Provide the (x, y) coordinate of the cell's center where the given text is located.  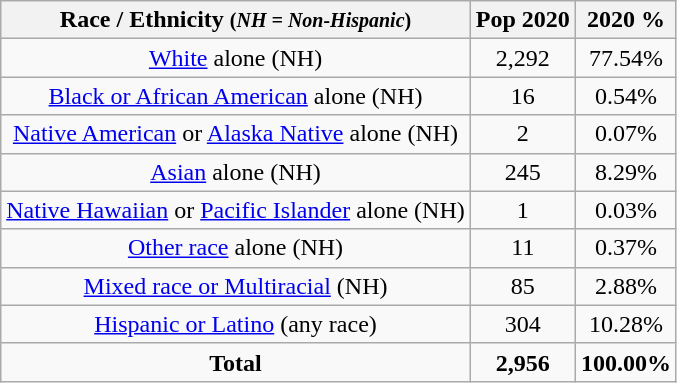
White alone (NH) (236, 58)
2,956 (522, 362)
Race / Ethnicity (NH = Non-Hispanic) (236, 20)
10.28% (626, 324)
0.37% (626, 248)
Pop 2020 (522, 20)
304 (522, 324)
8.29% (626, 172)
0.03% (626, 210)
Native Hawaiian or Pacific Islander alone (NH) (236, 210)
Black or African American alone (NH) (236, 96)
16 (522, 96)
2.88% (626, 286)
Total (236, 362)
2,292 (522, 58)
0.07% (626, 134)
Hispanic or Latino (any race) (236, 324)
Mixed race or Multiracial (NH) (236, 286)
Asian alone (NH) (236, 172)
2020 % (626, 20)
77.54% (626, 58)
0.54% (626, 96)
85 (522, 286)
1 (522, 210)
245 (522, 172)
Native American or Alaska Native alone (NH) (236, 134)
11 (522, 248)
100.00% (626, 362)
2 (522, 134)
Other race alone (NH) (236, 248)
